Return the (x, y) coordinate for the center point of the cell that contains the specified text.  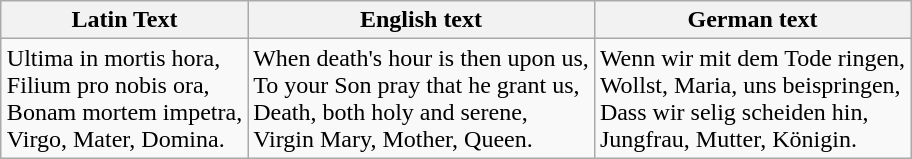
German text (752, 20)
English text (422, 20)
When death's hour is then upon us,To your Son pray that he grant us,Death, both holy and serene,Virgin Mary, Mother, Queen. (422, 98)
Latin Text (124, 20)
Ultima in mortis hora,Filium pro nobis ora,Bonam mortem impetra,Virgo, Mater, Domina. (124, 98)
Wenn wir mit dem Tode ringen,Wollst, Maria, uns beispringen,Dass wir selig scheiden hin,Jungfrau, Mutter, Königin. (752, 98)
